Locate the cell with the specified text and output its [x, y] center coordinate. 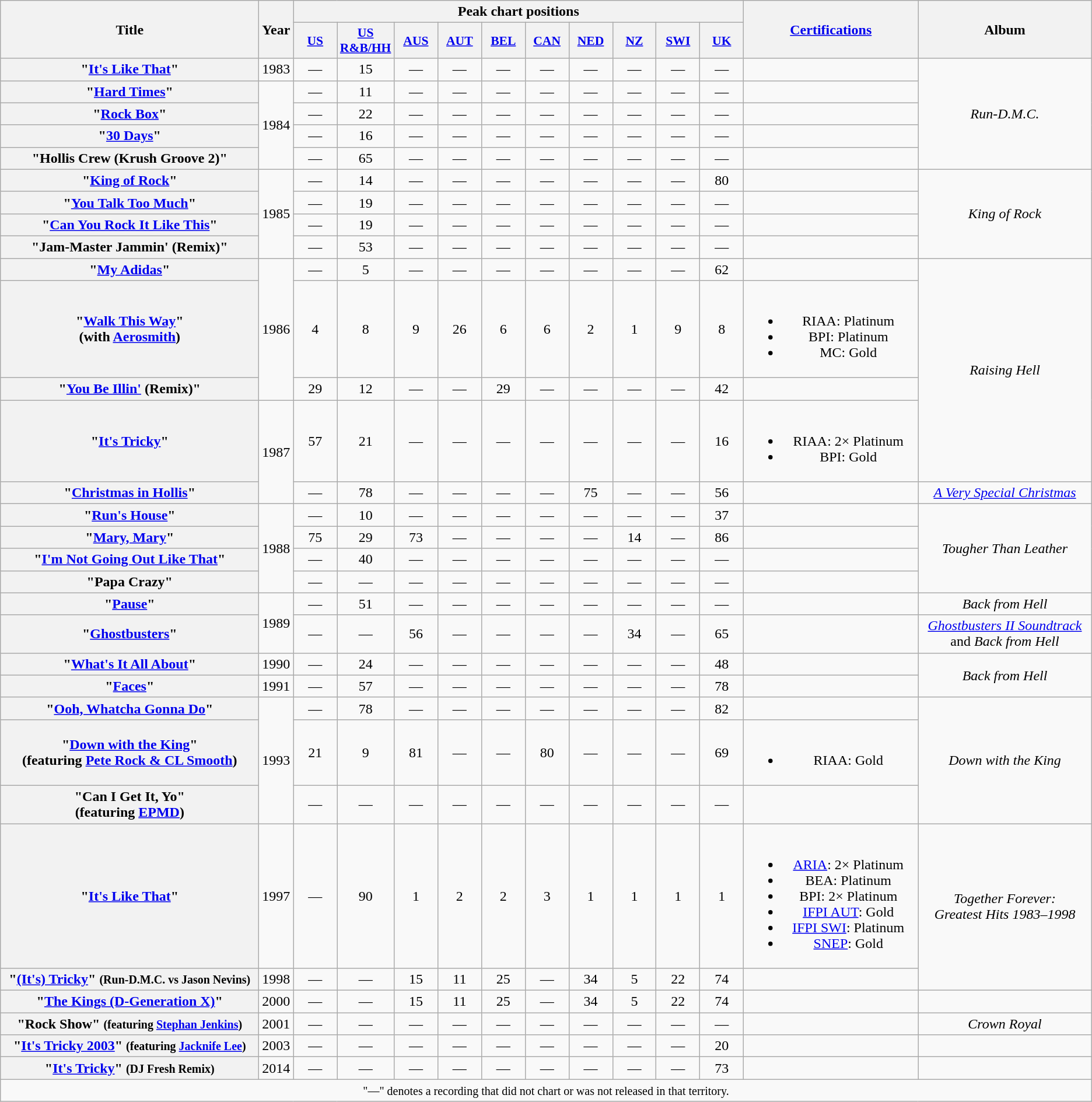
Down with the King [1005, 760]
2003 [276, 1046]
"Christmas in Hollis" [129, 493]
Year [276, 29]
1991 [276, 686]
"Hard Times" [129, 92]
37 [722, 515]
"Down with the King"(featuring Pete Rock & CL Smooth) [129, 753]
Title [129, 29]
RIAA: 2× PlatinumBPI: Gold [831, 441]
"Run's House" [129, 515]
"You Be Illin' (Remix)" [129, 389]
A Very Special Christmas [1005, 493]
"30 Days" [129, 136]
Crown Royal [1005, 1024]
"I'm Not Going Out Like That" [129, 559]
RIAA: Gold [831, 753]
"It's Tricky" (DJ Fresh Remix) [129, 1068]
24 [366, 664]
"Ghostbusters" [129, 634]
"—" denotes a recording that did not chart or was not released in that territory. [546, 1090]
1983 [276, 69]
"Pause" [129, 604]
"Can You Rock It Like This" [129, 225]
42 [722, 389]
26 [460, 329]
"What's It All About" [129, 664]
AUS [415, 41]
1984 [276, 125]
12 [366, 389]
10 [366, 515]
69 [722, 753]
"Rock Show" (featuring Stephan Jenkins) [129, 1024]
"It's Tricky" [129, 441]
"Papa Crazy" [129, 582]
1985 [276, 214]
"Mary, Mary" [129, 537]
1997 [276, 896]
1998 [276, 979]
Album [1005, 29]
20 [722, 1046]
1989 [276, 623]
UK [722, 41]
53 [366, 247]
"Jam-Master Jammin' (Remix)" [129, 247]
SWI [678, 41]
NZ [635, 41]
48 [722, 664]
1987 [276, 452]
"The Kings (D-Generation X)" [129, 1002]
"Rock Box" [129, 114]
Raising Hell [1005, 370]
BEL [503, 41]
40 [366, 559]
"Can I Get It, Yo"(featuring EPMD) [129, 804]
"Faces" [129, 686]
62 [722, 269]
1993 [276, 760]
Certifications [831, 29]
ARIA: 2× PlatinumBEA: PlatinumBPI: 2× PlatinumIFPI AUT: GoldIFPI SWI: PlatinumSNEP: Gold [831, 896]
Together Forever:Greatest Hits 1983–1998 [1005, 907]
Peak chart positions [519, 12]
Run-D.M.C. [1005, 114]
82 [722, 708]
CAN [547, 41]
3 [547, 896]
King of Rock [1005, 214]
"(It's) Tricky" (Run-D.M.C. vs Jason Nevins) [129, 979]
"Ooh, Whatcha Gonna Do" [129, 708]
4 [315, 329]
Tougher Than Leather [1005, 548]
AUT [460, 41]
"You Talk Too Much" [129, 202]
RIAA: PlatinumBPI: PlatinumMC: Gold [831, 329]
2014 [276, 1068]
90 [366, 896]
2000 [276, 1002]
81 [415, 753]
2001 [276, 1024]
1988 [276, 548]
"King of Rock" [129, 180]
"It's Tricky 2003" (featuring Jacknife Lee) [129, 1046]
51 [366, 604]
1986 [276, 329]
1990 [276, 664]
"Hollis Crew (Krush Groove 2)" [129, 158]
NED [590, 41]
Ghostbusters II Soundtrack and Back from Hell [1005, 634]
USR&B/HH [366, 41]
"Walk This Way"(with Aerosmith) [129, 329]
86 [722, 537]
US [315, 41]
"My Adidas" [129, 269]
